Search for the cell housing the specified text and yield its [x, y] center coordinate. 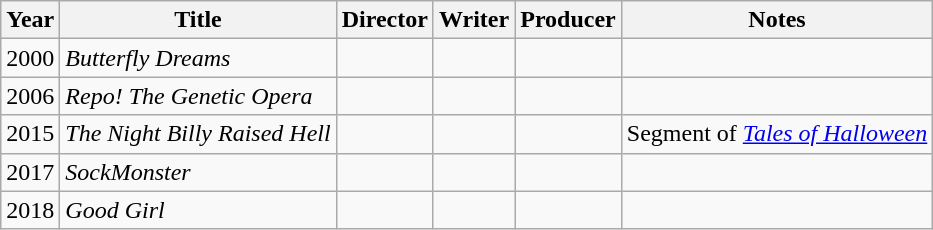
Producer [568, 20]
Good Girl [198, 210]
Notes [777, 20]
Title [198, 20]
2000 [30, 58]
Writer [474, 20]
2017 [30, 172]
Director [384, 20]
2015 [30, 134]
The Night Billy Raised Hell [198, 134]
2006 [30, 96]
2018 [30, 210]
Butterfly Dreams [198, 58]
Repo! The Genetic Opera [198, 96]
Year [30, 20]
Segment of Tales of Halloween [777, 134]
SockMonster [198, 172]
